Find where the given text appears and provide that cell's center as (x, y) coordinate. 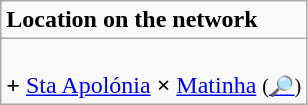
Location on the network (154, 20)
+ Sta Apolónia × Matinha (🔎) (154, 72)
